From the cell containing the given text, extract its center point as (x, y) coordinate. 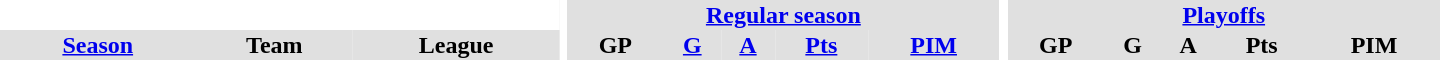
Season (98, 45)
Playoffs (1224, 15)
League (456, 45)
Regular season (783, 15)
Team (274, 45)
